Find where the given text appears and provide that cell's center as (x, y) coordinate. 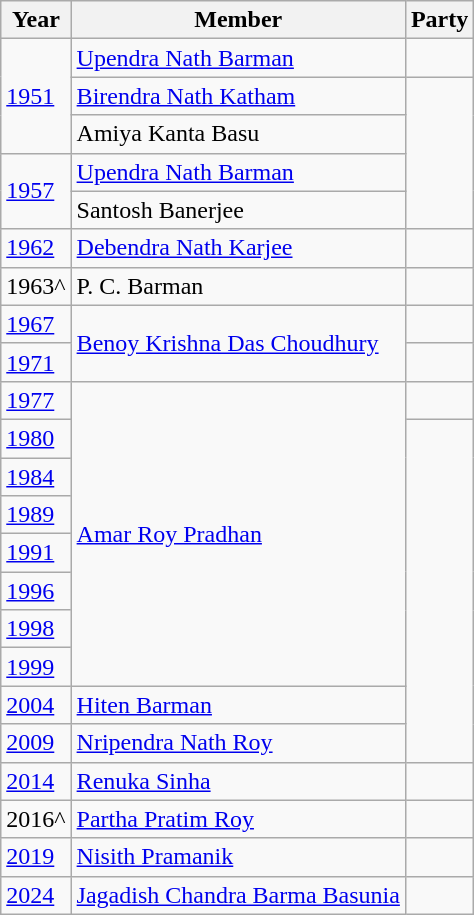
1962 (36, 248)
1951 (36, 96)
Nripendra Nath Roy (238, 743)
2014 (36, 781)
2019 (36, 857)
1977 (36, 400)
Jagadish Chandra Barma Basunia (238, 895)
1980 (36, 438)
Birendra Nath Katham (238, 96)
1996 (36, 591)
P. C. Barman (238, 286)
1963^ (36, 286)
1991 (36, 553)
Member (238, 20)
Debendra Nath Karjee (238, 248)
1999 (36, 667)
1967 (36, 324)
Nisith Pramanik (238, 857)
Benoy Krishna Das Choudhury (238, 343)
Amar Roy Pradhan (238, 533)
Renuka Sinha (238, 781)
2004 (36, 705)
Hiten Barman (238, 705)
1984 (36, 477)
Party (439, 20)
2016^ (36, 819)
2024 (36, 895)
Amiya Kanta Basu (238, 134)
1998 (36, 629)
Year (36, 20)
1957 (36, 191)
Partha Pratim Roy (238, 819)
1971 (36, 362)
1989 (36, 515)
Santosh Banerjee (238, 210)
2009 (36, 743)
